For the text-containing cell, return its midpoint in [x, y] coordinate format. 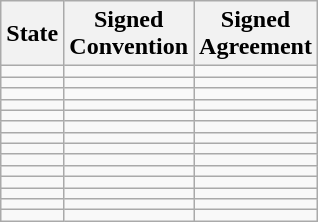
State [32, 34]
SignedConvention [129, 34]
SignedAgreement [256, 34]
